Detect which cell encompasses the target text, then output its (x, y) center coordinate. 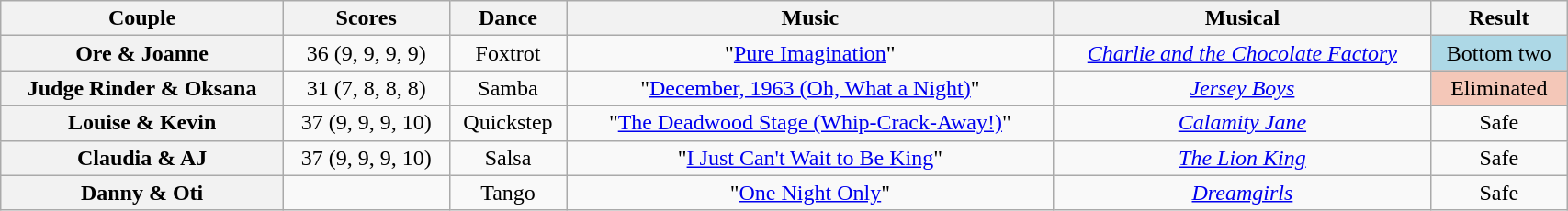
Samba (508, 88)
The Lion King (1242, 158)
"The Deadwood Stage (Whip-Crack-Away!)" (810, 123)
Music (810, 18)
Jersey Boys (1242, 88)
Charlie and the Chocolate Factory (1242, 53)
Danny & Oti (142, 193)
Dance (508, 18)
36 (9, 9, 9, 9) (366, 53)
31 (7, 8, 8, 8) (366, 88)
Foxtrot (508, 53)
"December, 1963 (Oh, What a Night)" (810, 88)
"Pure Imagination" (810, 53)
Dreamgirls (1242, 193)
Salsa (508, 158)
Tango (508, 193)
Musical (1242, 18)
Scores (366, 18)
Claudia & AJ (142, 158)
Louise & Kevin (142, 123)
"I Just Can't Wait to Be King" (810, 158)
Couple (142, 18)
Quickstep (508, 123)
"One Night Only" (810, 193)
Ore & Joanne (142, 53)
Calamity Jane (1242, 123)
Eliminated (1499, 88)
Bottom two (1499, 53)
Judge Rinder & Oksana (142, 88)
Result (1499, 18)
